Return (X, Y) of the center of cell containing provided text 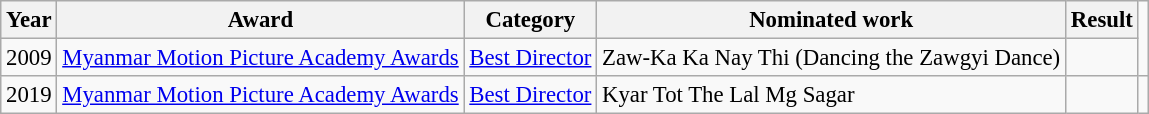
Nominated work (832, 20)
Award (260, 20)
2019 (29, 95)
Category (530, 20)
2009 (29, 58)
Zaw-Ka Ka Nay Thi (Dancing the Zawgyi Dance) (832, 58)
Kyar Tot The Lal Mg Sagar (832, 95)
Result (1102, 20)
Year (29, 20)
